Identify which cell holds the provided text, then report its [X, Y] central coordinate. 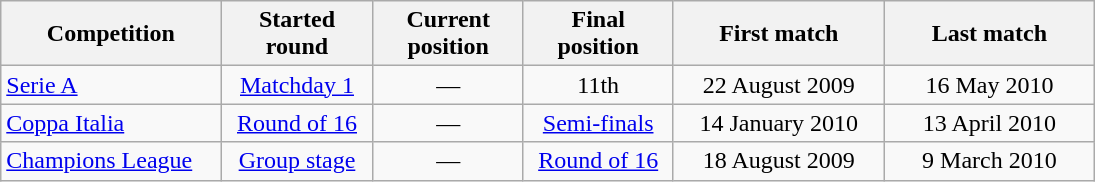
Matchday 1 [297, 85]
Current position [448, 34]
Champions League [111, 161]
Last match [990, 34]
13 April 2010 [990, 123]
11th [598, 85]
Started round [297, 34]
Serie A [111, 85]
9 March 2010 [990, 161]
16 May 2010 [990, 85]
Coppa Italia [111, 123]
14 January 2010 [778, 123]
Group stage [297, 161]
18 August 2009 [778, 161]
22 August 2009 [778, 85]
Semi-finals [598, 123]
First match [778, 34]
Final position [598, 34]
Competition [111, 34]
